Determine the (X, Y) coordinate at the center of the cell enclosing the given text.  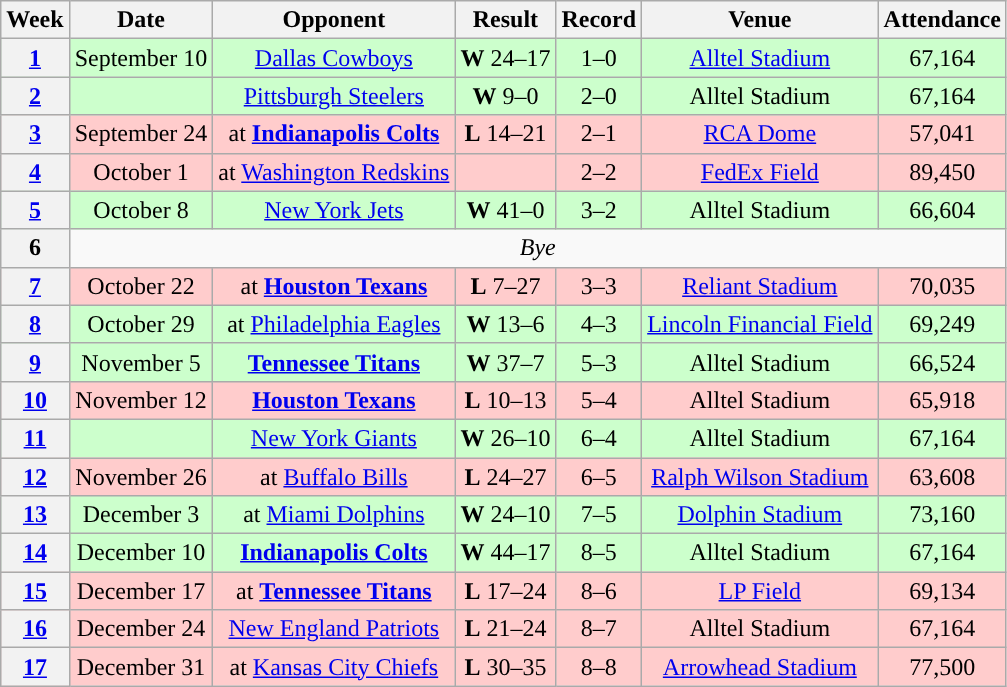
Indianapolis Colts (334, 553)
5 (35, 210)
Houston Texans (334, 400)
3–2 (599, 210)
New York Giants (334, 438)
Opponent (334, 20)
L 17–24 (506, 591)
11 (35, 438)
70,035 (942, 286)
at Washington Redskins (334, 172)
73,160 (942, 515)
8–5 (599, 553)
New England Patriots (334, 629)
W 44–17 (506, 553)
8–6 (599, 591)
September 10 (141, 58)
Result (506, 20)
Lincoln Financial Field (760, 324)
W 41–0 (506, 210)
Ralph Wilson Stadium (760, 477)
5–4 (599, 400)
17 (35, 667)
at Miami Dolphins (334, 515)
Dallas Cowboys (334, 58)
65,918 (942, 400)
69,249 (942, 324)
Dolphin Stadium (760, 515)
L 21–24 (506, 629)
at Buffalo Bills (334, 477)
77,500 (942, 667)
12 (35, 477)
December 3 (141, 515)
October 29 (141, 324)
October 1 (141, 172)
at Philadelphia Eagles (334, 324)
December 10 (141, 553)
2 (35, 96)
December 17 (141, 591)
3 (35, 134)
L 14–21 (506, 134)
September 24 (141, 134)
Arrowhead Stadium (760, 667)
1 (35, 58)
L 10–13 (506, 400)
9 (35, 362)
November 5 (141, 362)
89,450 (942, 172)
66,524 (942, 362)
57,041 (942, 134)
Attendance (942, 20)
W 13–6 (506, 324)
FedEx Field (760, 172)
LP Field (760, 591)
Date (141, 20)
at Kansas City Chiefs (334, 667)
2–2 (599, 172)
5–3 (599, 362)
Week (35, 20)
December 24 (141, 629)
63,608 (942, 477)
Pittsburgh Steelers (334, 96)
New York Jets (334, 210)
14 (35, 553)
L 7–27 (506, 286)
15 (35, 591)
W 9–0 (506, 96)
L 24–27 (506, 477)
2–1 (599, 134)
8–8 (599, 667)
Tennessee Titans (334, 362)
at Houston Texans (334, 286)
69,134 (942, 591)
6 (35, 248)
W 24–17 (506, 58)
4–3 (599, 324)
4 (35, 172)
10 (35, 400)
6–4 (599, 438)
Reliant Stadium (760, 286)
W 26–10 (506, 438)
at Indianapolis Colts (334, 134)
6–5 (599, 477)
1–0 (599, 58)
Record (599, 20)
W 24–10 (506, 515)
7 (35, 286)
8–7 (599, 629)
8 (35, 324)
October 8 (141, 210)
2–0 (599, 96)
RCA Dome (760, 134)
66,604 (942, 210)
7–5 (599, 515)
Venue (760, 20)
October 22 (141, 286)
at Tennessee Titans (334, 591)
Bye (538, 248)
13 (35, 515)
W 37–7 (506, 362)
16 (35, 629)
L 30–35 (506, 667)
November 26 (141, 477)
December 31 (141, 667)
3–3 (599, 286)
November 12 (141, 400)
